Provide the (x, y) coordinate of the cell's center where the given text is located.  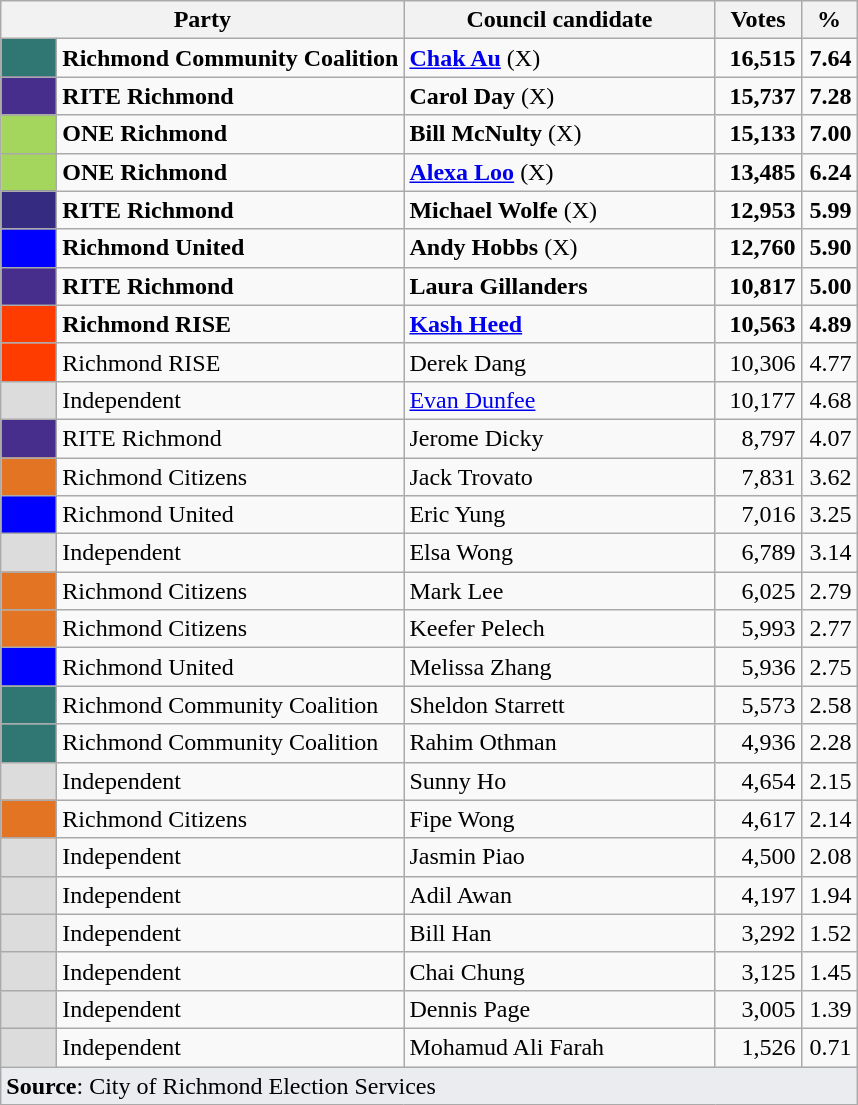
Dennis Page (560, 1009)
1.39 (829, 1009)
10,306 (758, 362)
2.58 (829, 705)
3,125 (758, 971)
3.14 (829, 553)
Votes (758, 20)
Adil Awan (560, 895)
5.00 (829, 286)
6.24 (829, 172)
4.07 (829, 438)
Derek Dang (560, 362)
0.71 (829, 1047)
Fipe Wong (560, 819)
Evan Dunfee (560, 400)
3.25 (829, 515)
5,936 (758, 667)
Carol Day (X) (560, 96)
Bill Han (560, 933)
5.90 (829, 248)
15,737 (758, 96)
12,760 (758, 248)
Sunny Ho (560, 781)
Melissa Zhang (560, 667)
7.64 (829, 58)
7.28 (829, 96)
Sheldon Starrett (560, 705)
Jasmin Piao (560, 857)
Bill McNulty (X) (560, 134)
Kash Heed (560, 324)
2.28 (829, 743)
4,197 (758, 895)
10,563 (758, 324)
10,177 (758, 400)
Alexa Loo (X) (560, 172)
2.15 (829, 781)
Laura Gillanders (560, 286)
Eric Yung (560, 515)
Jerome Dicky (560, 438)
Party (202, 20)
4.89 (829, 324)
2.77 (829, 629)
% (829, 20)
Michael Wolfe (X) (560, 210)
7,831 (758, 477)
4,617 (758, 819)
7,016 (758, 515)
3,005 (758, 1009)
13,485 (758, 172)
Andy Hobbs (X) (560, 248)
2.75 (829, 667)
4.68 (829, 400)
12,953 (758, 210)
1.45 (829, 971)
4,654 (758, 781)
Council candidate (560, 20)
4,936 (758, 743)
Keefer Pelech (560, 629)
5,993 (758, 629)
6,789 (758, 553)
5,573 (758, 705)
Mark Lee (560, 591)
10,817 (758, 286)
Jack Trovato (560, 477)
6,025 (758, 591)
2.79 (829, 591)
3,292 (758, 933)
15,133 (758, 134)
1,526 (758, 1047)
7.00 (829, 134)
Chai Chung (560, 971)
2.14 (829, 819)
1.94 (829, 895)
8,797 (758, 438)
Chak Au (X) (560, 58)
5.99 (829, 210)
3.62 (829, 477)
4,500 (758, 857)
1.52 (829, 933)
4.77 (829, 362)
Mohamud Ali Farah (560, 1047)
2.08 (829, 857)
Rahim Othman (560, 743)
Source: City of Richmond Election Services (429, 1085)
Elsa Wong (560, 553)
16,515 (758, 58)
